Pinpoint the cell where the given text exists, returning its [x, y] midpoint coordinate. 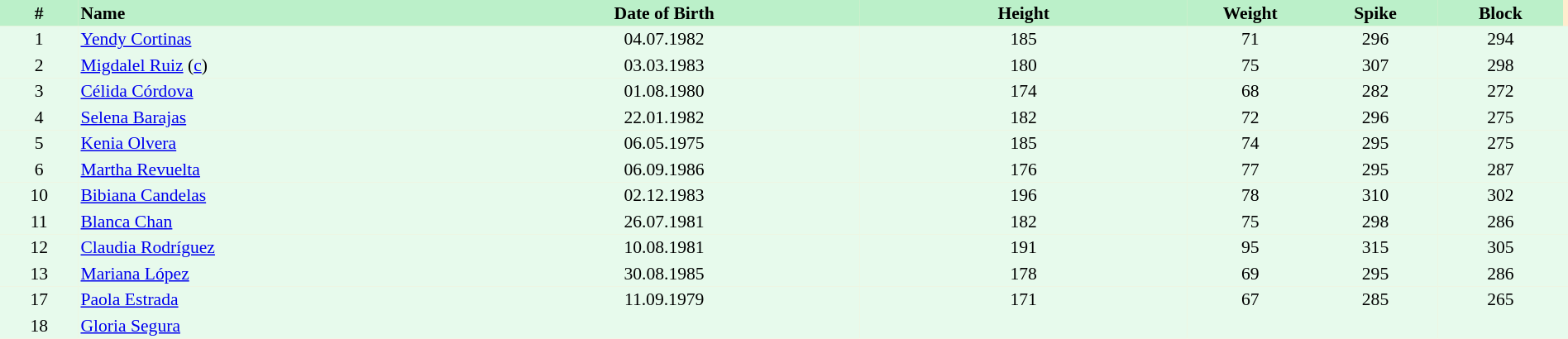
Gloria Segura [273, 326]
Block [1500, 13]
11 [39, 222]
12 [39, 248]
Height [1024, 13]
285 [1374, 299]
3 [39, 91]
72 [1250, 117]
26.07.1981 [664, 222]
5 [39, 144]
02.12.1983 [664, 195]
22.01.1982 [664, 117]
180 [1024, 65]
287 [1500, 169]
178 [1024, 274]
272 [1500, 91]
# [39, 13]
294 [1500, 40]
06.05.1975 [664, 144]
Date of Birth [664, 13]
6 [39, 169]
Claudia Rodríguez [273, 248]
Spike [1374, 13]
Blanca Chan [273, 222]
10 [39, 195]
1 [39, 40]
06.09.1986 [664, 169]
Selena Barajas [273, 117]
Kenia Olvera [273, 144]
Paola Estrada [273, 299]
13 [39, 274]
2 [39, 65]
Name [273, 13]
01.08.1980 [664, 91]
Yendy Cortinas [273, 40]
176 [1024, 169]
196 [1024, 195]
10.08.1981 [664, 248]
310 [1374, 195]
171 [1024, 299]
71 [1250, 40]
67 [1250, 299]
69 [1250, 274]
Mariana López [273, 274]
315 [1374, 248]
4 [39, 117]
307 [1374, 65]
04.07.1982 [664, 40]
174 [1024, 91]
302 [1500, 195]
74 [1250, 144]
18 [39, 326]
17 [39, 299]
78 [1250, 195]
Weight [1250, 13]
Bibiana Candelas [273, 195]
68 [1250, 91]
305 [1500, 248]
Martha Revuelta [273, 169]
77 [1250, 169]
191 [1024, 248]
265 [1500, 299]
Migdalel Ruiz (c) [273, 65]
Célida Córdova [273, 91]
282 [1374, 91]
03.03.1983 [664, 65]
95 [1250, 248]
11.09.1979 [664, 299]
30.08.1985 [664, 274]
